Provide the [X, Y] coordinate of the cell's center where the given text is located.  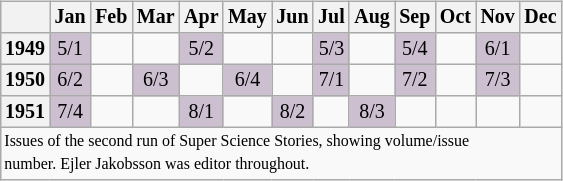
1950 [24, 80]
8/3 [372, 112]
8/2 [293, 112]
5/2 [201, 48]
1949 [24, 48]
6/2 [70, 80]
Feb [111, 18]
May [247, 18]
Dec [541, 18]
8/1 [201, 112]
Jan [70, 18]
5/4 [414, 48]
7/3 [498, 80]
1951 [24, 112]
5/1 [70, 48]
Oct [456, 18]
6/1 [498, 48]
Jun [293, 18]
Sep [414, 18]
7/1 [331, 80]
6/4 [247, 80]
Issues of the second run of Super Science Stories, showing volume/issuenumber. Ejler Jakobsson was editor throughout. [280, 154]
Mar [156, 18]
Apr [201, 18]
5/3 [331, 48]
7/4 [70, 112]
Aug [372, 18]
6/3 [156, 80]
Nov [498, 18]
Jul [331, 18]
7/2 [414, 80]
